Return [x, y] of the center of cell containing provided text 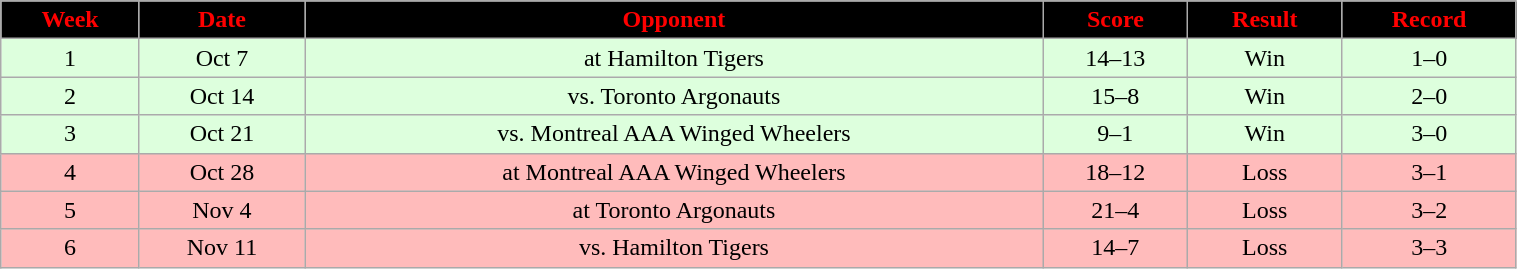
Opponent [674, 20]
1–0 [1429, 58]
3–0 [1429, 134]
2–0 [1429, 96]
5 [70, 210]
vs. Montreal AAA Winged Wheelers [674, 134]
Result [1264, 20]
Date [222, 20]
3–1 [1429, 172]
3–3 [1429, 248]
Score [1115, 20]
Record [1429, 20]
18–12 [1115, 172]
2 [70, 96]
9–1 [1115, 134]
6 [70, 248]
Oct 21 [222, 134]
at Montreal AAA Winged Wheelers [674, 172]
1 [70, 58]
3 [70, 134]
Nov 4 [222, 210]
Week [70, 20]
vs. Toronto Argonauts [674, 96]
Oct 14 [222, 96]
vs. Hamilton Tigers [674, 248]
at Hamilton Tigers [674, 58]
14–7 [1115, 248]
3–2 [1429, 210]
4 [70, 172]
Oct 7 [222, 58]
Nov 11 [222, 248]
15–8 [1115, 96]
at Toronto Argonauts [674, 210]
Oct 28 [222, 172]
14–13 [1115, 58]
21–4 [1115, 210]
